Locate the cell with the specified text and output its (x, y) center coordinate. 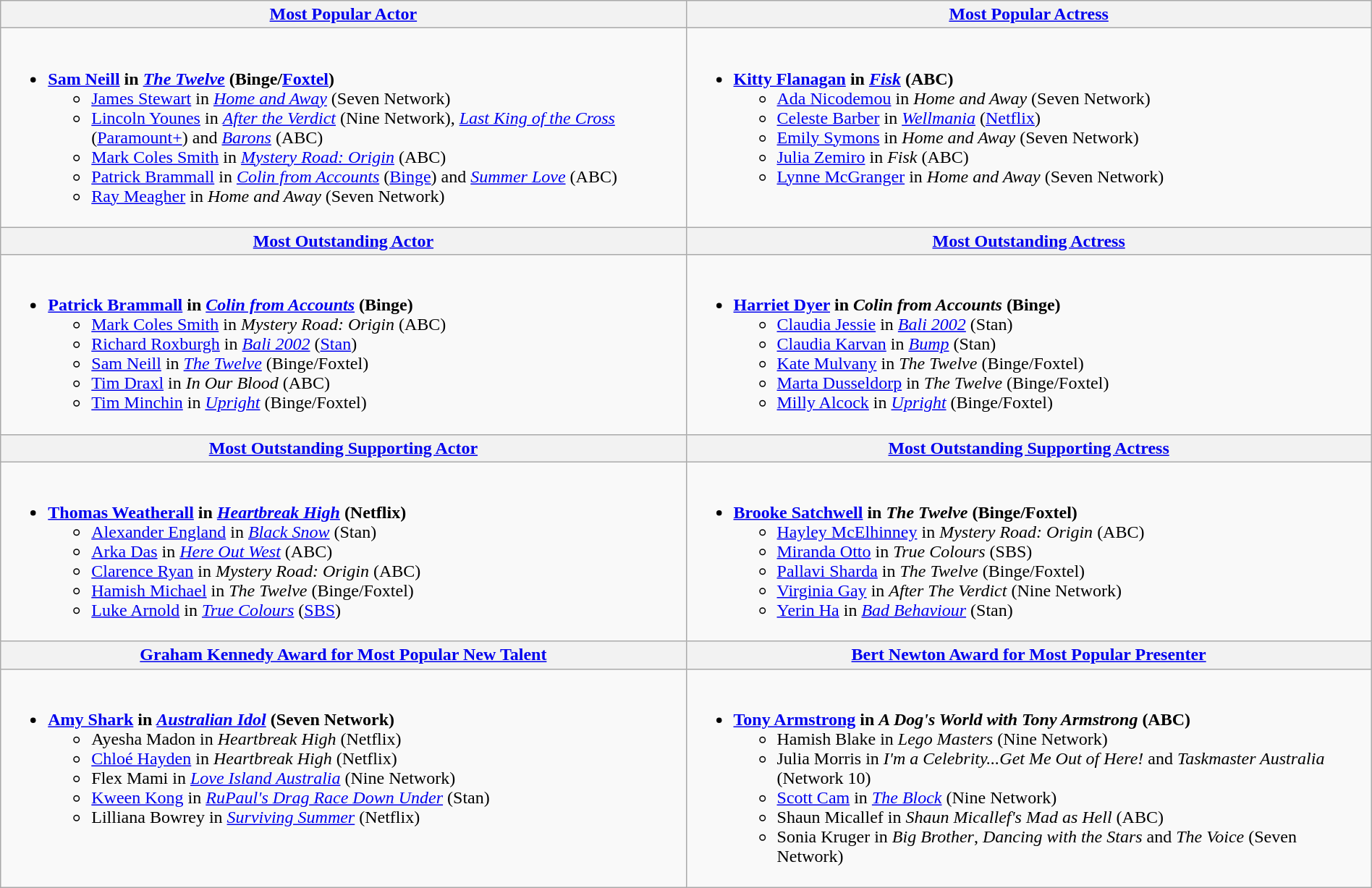
Graham Kennedy Award for Most Popular New Talent (343, 655)
Most Outstanding Supporting Actress (1029, 448)
Most Popular Actor (343, 14)
Most Outstanding Supporting Actor (343, 448)
Most Outstanding Actress (1029, 241)
Bert Newton Award for Most Popular Presenter (1029, 655)
Most Popular Actress (1029, 14)
Most Outstanding Actor (343, 241)
